Detect which cell encompasses the target text, then output its (x, y) center coordinate. 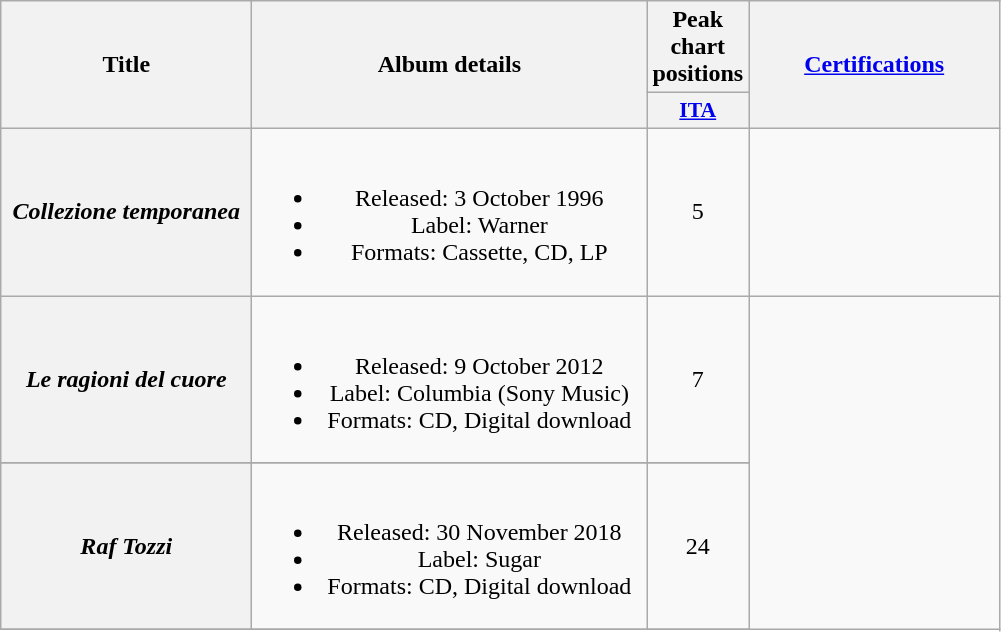
7 (698, 380)
Peak chart positions (698, 47)
Released: 30 November 2018Label: SugarFormats: CD, Digital download (450, 546)
5 (698, 212)
Raf Tozzi (126, 546)
Le ragioni del cuore (126, 380)
Released: 3 October 1996Label: WarnerFormats: Cassette, CD, LP (450, 212)
Title (126, 65)
ITA (698, 111)
Certifications (874, 65)
24 (698, 546)
Collezione temporanea (126, 212)
Released: 9 October 2012Label: Columbia (Sony Music)Formats: CD, Digital download (450, 380)
Album details (450, 65)
